Scan for the cell matching the given text and deliver its (x, y) coordinate at center. 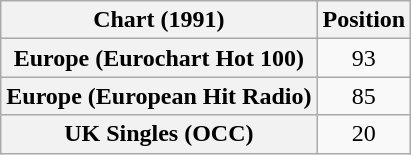
85 (364, 96)
Europe (Eurochart Hot 100) (159, 58)
UK Singles (OCC) (159, 134)
93 (364, 58)
Europe (European Hit Radio) (159, 96)
20 (364, 134)
Position (364, 20)
Chart (1991) (159, 20)
